Locate the cell with the specified text and output its [x, y] center coordinate. 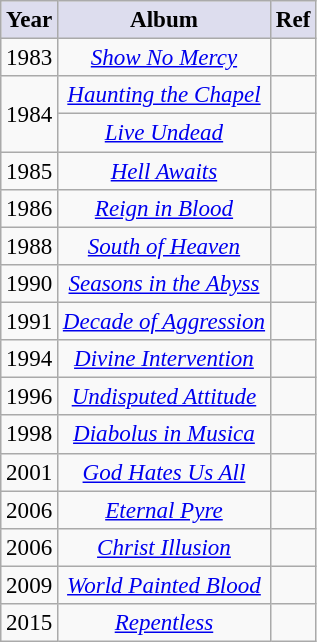
Album [164, 20]
1996 [30, 397]
1985 [30, 171]
World Painted Blood [164, 585]
Undisputed Attitude [164, 397]
God Hates Us All [164, 472]
Seasons in the Abyss [164, 284]
1994 [30, 359]
1986 [30, 208]
Show No Mercy [164, 57]
1990 [30, 284]
Reign in Blood [164, 208]
Year [30, 20]
2001 [30, 472]
Hell Awaits [164, 171]
Divine Intervention [164, 359]
Decade of Aggression [164, 321]
1984 [30, 114]
1983 [30, 57]
Haunting the Chapel [164, 95]
Eternal Pyre [164, 510]
2015 [30, 623]
2009 [30, 585]
1991 [30, 321]
Live Undead [164, 133]
Diabolus in Musica [164, 434]
Ref [292, 20]
South of Heaven [164, 246]
Christ Illusion [164, 547]
Repentless [164, 623]
1988 [30, 246]
1998 [30, 434]
